Output the [X, Y] coordinate of the center of the cell containing the given text.  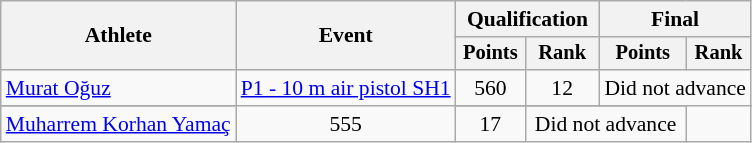
Murat Oğuz [118, 88]
Muharrem Korhan Yamaç [118, 124]
560 [490, 88]
555 [346, 124]
Athlete [118, 36]
P1 - 10 m air pistol SH1 [346, 88]
Event [346, 36]
Qualification [528, 19]
12 [562, 88]
Final [675, 19]
17 [490, 124]
